Determine the (x, y) coordinate at the center of the cell enclosing the given text.  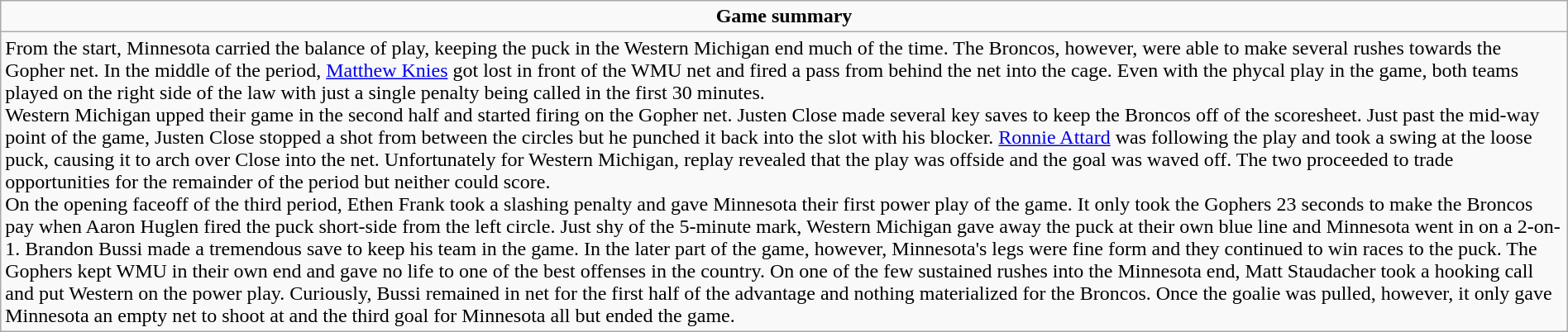
Game summary (784, 17)
